Return (X, Y) of the center of cell containing provided text 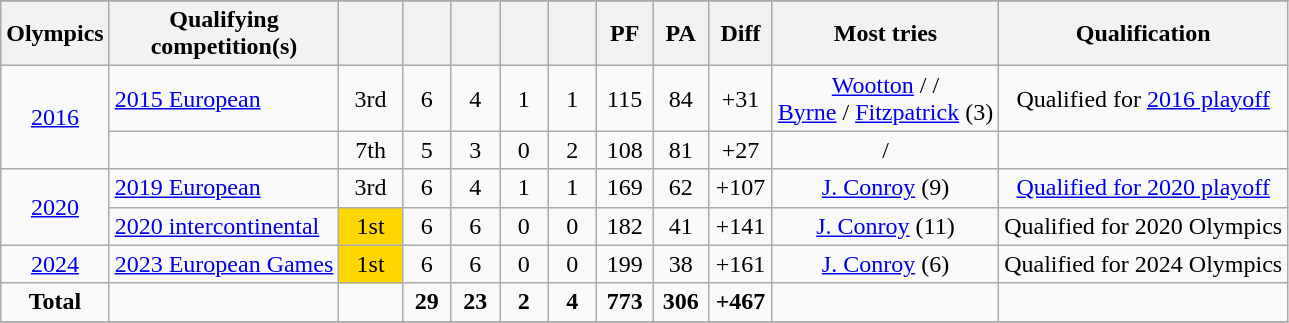
Olympics (55, 34)
+141 (741, 226)
2020 intercontinental (224, 226)
Qualified for 2020 playoff (1144, 188)
+107 (741, 188)
+467 (741, 302)
7th (371, 150)
2016 (55, 118)
Qualifying competition(s) (224, 34)
773 (625, 302)
+161 (741, 264)
2019 European (224, 188)
62 (681, 188)
23 (476, 302)
3 (476, 150)
J. Conroy (9) (885, 188)
115 (625, 98)
Total (55, 302)
J. Conroy (11) (885, 226)
2020 (55, 207)
38 (681, 264)
84 (681, 98)
Wootton / / Byrne / Fitzpatrick (3) (885, 98)
/ (885, 150)
2024 (55, 264)
41 (681, 226)
Most tries (885, 34)
Qualification (1144, 34)
5 (426, 150)
2015 European (224, 98)
+27 (741, 150)
Qualified for 2020 Olympics (1144, 226)
108 (625, 150)
+31 (741, 98)
2023 European Games (224, 264)
199 (625, 264)
Diff (741, 34)
169 (625, 188)
PF (625, 34)
81 (681, 150)
182 (625, 226)
J. Conroy (6) (885, 264)
29 (426, 302)
306 (681, 302)
Qualified for 2024 Olympics (1144, 264)
Qualified for 2016 playoff (1144, 98)
PA (681, 34)
